Return (x, y) of the center of cell containing provided text 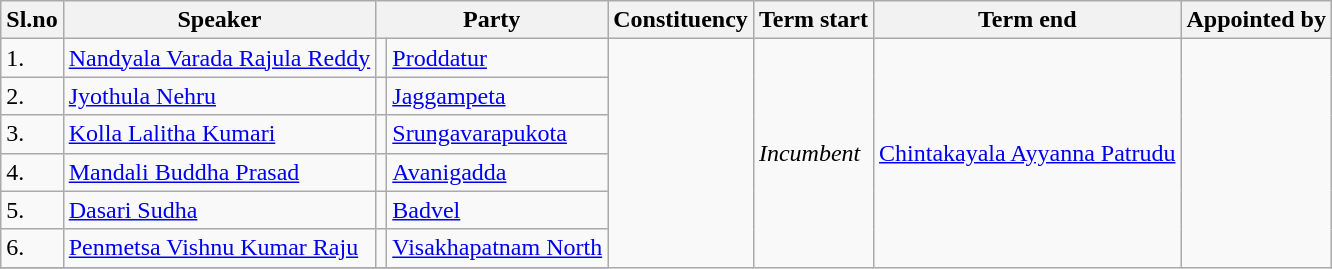
Dasari Sudha (220, 210)
Incumbent (813, 153)
Constituency (681, 20)
Term start (813, 20)
Appointed by (1256, 20)
Term end (1028, 20)
2. (32, 96)
3. (32, 134)
5. (32, 210)
Jyothula Nehru (220, 96)
Party (492, 20)
6. (32, 248)
1. (32, 58)
Jaggampeta (498, 96)
Kolla Lalitha Kumari (220, 134)
Badvel (498, 210)
Proddatur (498, 58)
Visakhapatnam North (498, 248)
Srungavarapukota (498, 134)
Sl.no (32, 20)
4. (32, 172)
Avanigadda (498, 172)
Mandali Buddha Prasad (220, 172)
Penmetsa Vishnu Kumar Raju (220, 248)
Speaker (220, 20)
Chintakayala Ayyanna Patrudu (1028, 153)
Nandyala Varada Rajula Reddy (220, 58)
